Return [x, y] of the center of cell containing provided text 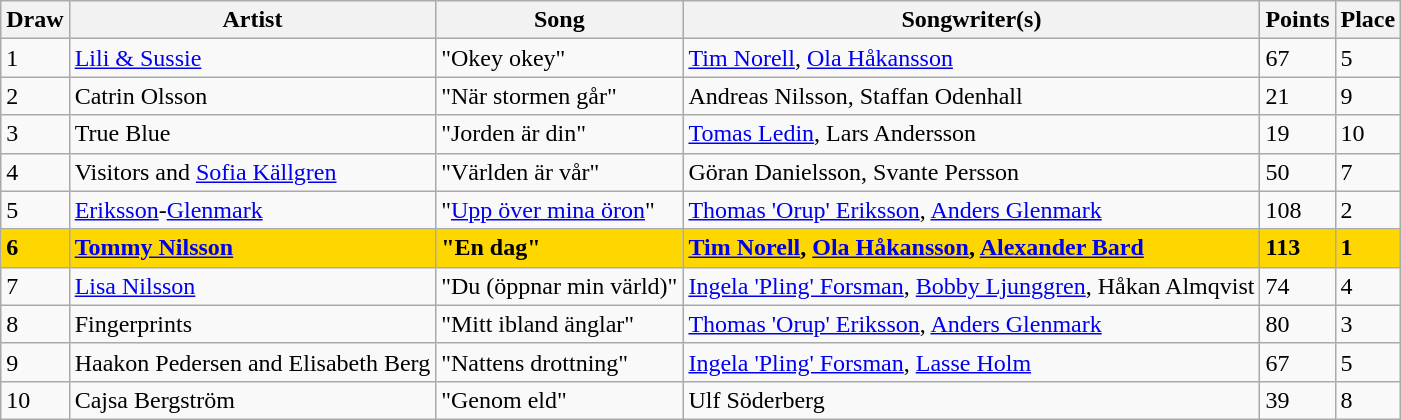
Ulf Söderberg [972, 400]
"Upp över mina öron" [560, 210]
Fingerprints [252, 324]
80 [1298, 324]
Tim Norell, Ola Håkansson, Alexander Bard [972, 248]
Lisa Nilsson [252, 286]
Lili & Sussie [252, 58]
Songwriter(s) [972, 20]
Tomas Ledin, Lars Andersson [972, 134]
Ingela 'Pling' Forsman, Bobby Ljunggren, Håkan Almqvist [972, 286]
"Världen är vår" [560, 172]
74 [1298, 286]
Artist [252, 20]
19 [1298, 134]
"Genom eld" [560, 400]
Points [1298, 20]
Visitors and Sofia Källgren [252, 172]
50 [1298, 172]
"Mitt ibland änglar" [560, 324]
Haakon Pedersen and Elisabeth Berg [252, 362]
True Blue [252, 134]
Eriksson-Glenmark [252, 210]
Göran Danielsson, Svante Persson [972, 172]
21 [1298, 96]
Tommy Nilsson [252, 248]
Tim Norell, Ola Håkansson [972, 58]
"När stormen går" [560, 96]
Cajsa Bergström [252, 400]
Ingela 'Pling' Forsman, Lasse Holm [972, 362]
108 [1298, 210]
113 [1298, 248]
Catrin Olsson [252, 96]
"Jorden är din" [560, 134]
"En dag" [560, 248]
Draw [35, 20]
6 [35, 248]
Song [560, 20]
"Du (öppnar min värld)" [560, 286]
"Okey okey" [560, 58]
"Nattens drottning" [560, 362]
Place [1368, 20]
Andreas Nilsson, Staffan Odenhall [972, 96]
39 [1298, 400]
